For the text-containing cell, return its midpoint in (X, Y) coordinate format. 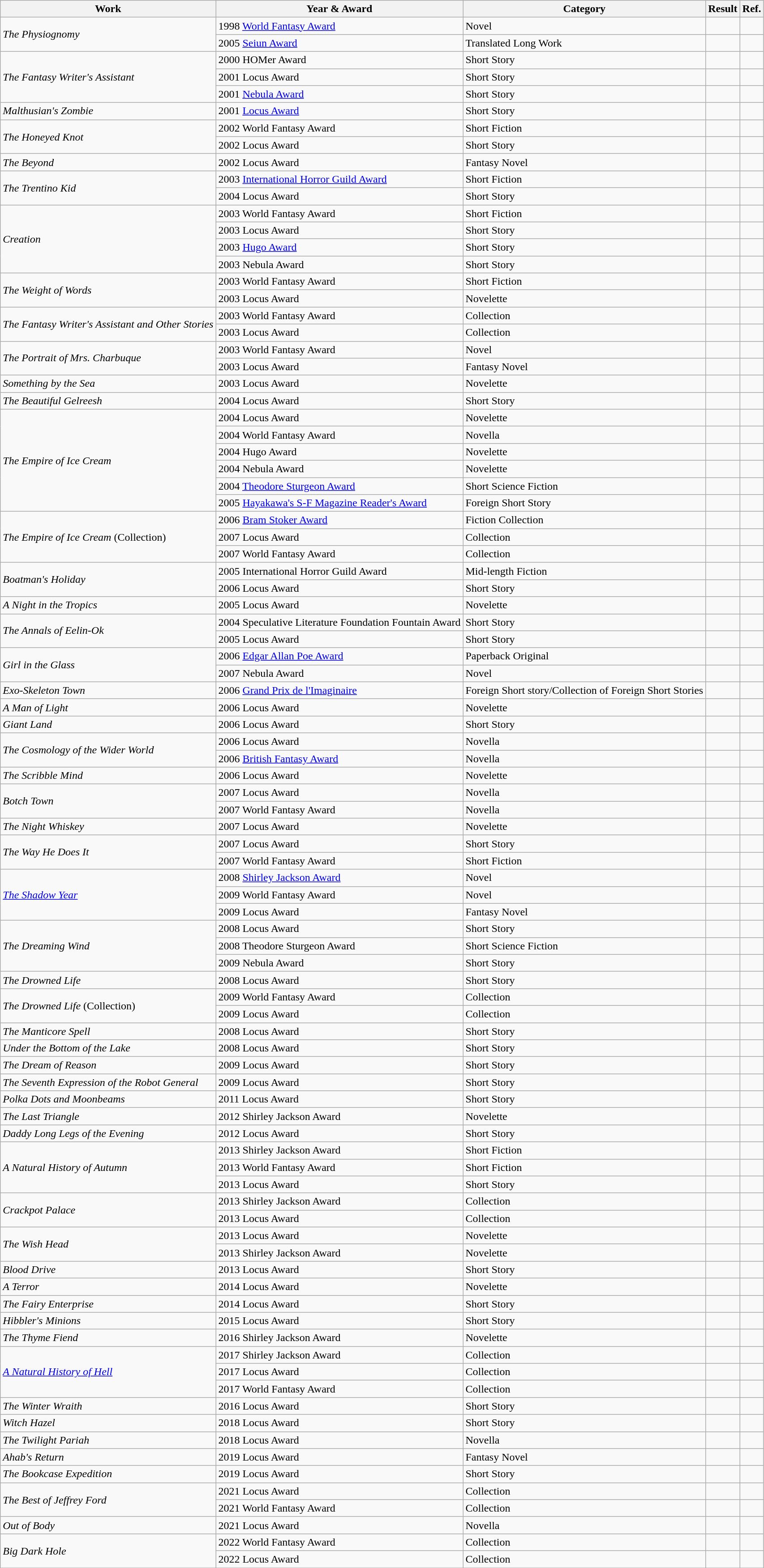
2017 Locus Award (339, 1372)
The Thyme Fiend (108, 1338)
The Cosmology of the Wider World (108, 750)
2015 Locus Award (339, 1321)
2022 Locus Award (339, 1559)
Paperback Original (584, 656)
2006 Bram Stoker Award (339, 520)
The Physiognomy (108, 34)
The Weight of Words (108, 290)
2008 Theodore Sturgeon Award (339, 946)
Translated Long Work (584, 43)
Polka Dots and Moonbeams (108, 1099)
Ref. (751, 9)
Ahab's Return (108, 1457)
The Dreaming Wind (108, 946)
The Winter Wraith (108, 1406)
Daddy Long Legs of the Evening (108, 1133)
A Man of Light (108, 707)
A Night in the Tropics (108, 605)
The Way He Does It (108, 852)
The Drowned Life (108, 980)
The Fantasy Writer's Assistant and Other Stories (108, 324)
Something by the Sea (108, 384)
The Fairy Enterprise (108, 1304)
2006 British Fantasy Award (339, 759)
The Dream of Reason (108, 1065)
Year & Award (339, 9)
Witch Hazel (108, 1423)
Work (108, 9)
2011 Locus Award (339, 1099)
Mid-length Fiction (584, 571)
2007 Nebula Award (339, 673)
Foreign Short Story (584, 503)
The Empire of Ice Cream (108, 460)
The Bookcase Expedition (108, 1474)
Hibbler's Minions (108, 1321)
2003 Nebula Award (339, 265)
Result (723, 9)
2004 Theodore Sturgeon Award (339, 486)
The Scribble Mind (108, 776)
2016 Shirley Jackson Award (339, 1338)
2012 Locus Award (339, 1133)
The Empire of Ice Cream (Collection) (108, 537)
Girl in the Glass (108, 665)
2006 Grand Prix de l'Imaginaire (339, 690)
Category (584, 9)
2021 World Fantasy Award (339, 1508)
The Best of Jeffrey Ford (108, 1500)
Out of Body (108, 1525)
Exo-Skeleton Town (108, 690)
2002 World Fantasy Award (339, 128)
2003 Hugo Award (339, 248)
The Drowned Life (Collection) (108, 1005)
The Fantasy Writer's Assistant (108, 77)
Creation (108, 239)
Blood Drive (108, 1269)
2017 World Fantasy Award (339, 1389)
2008 Shirley Jackson Award (339, 878)
The Manticore Spell (108, 1031)
2004 World Fantasy Award (339, 435)
2004 Hugo Award (339, 452)
A Terror (108, 1286)
2004 Nebula Award (339, 469)
The Seventh Expression of the Robot General (108, 1082)
2012 Shirley Jackson Award (339, 1116)
The Wish Head (108, 1244)
Botch Town (108, 801)
2017 Shirley Jackson Award (339, 1355)
2001 Nebula Award (339, 94)
A Natural History of Autumn (108, 1167)
The Annals of Eelin-Ok (108, 631)
Giant Land (108, 724)
2013 World Fantasy Award (339, 1167)
A Natural History of Hell (108, 1372)
Crackpot Palace (108, 1210)
2006 Edgar Allan Poe Award (339, 656)
2005 Hayakawa's S-F Magazine Reader's Award (339, 503)
Foreign Short story/Collection of Foreign Short Stories (584, 690)
The Trentino Kid (108, 188)
1998 World Fantasy Award (339, 26)
Boatman's Holiday (108, 580)
2005 International Horror Guild Award (339, 571)
Big Dark Hole (108, 1551)
The Twilight Pariah (108, 1440)
2022 World Fantasy Award (339, 1542)
The Honeyed Knot (108, 137)
The Beyond (108, 162)
The Portrait of Mrs. Charbuque (108, 358)
The Shadow Year (108, 895)
Fiction Collection (584, 520)
2003 International Horror Guild Award (339, 179)
The Beautiful Gelreesh (108, 401)
Under the Bottom of the Lake (108, 1048)
2009 Nebula Award (339, 963)
2004 Speculative Literature Foundation Fountain Award (339, 622)
2000 HOMer Award (339, 60)
2016 Locus Award (339, 1406)
The Last Triangle (108, 1116)
Malthusian's Zombie (108, 111)
2005 Seiun Award (339, 43)
The Night Whiskey (108, 827)
